Capture the cell that displays the provided text and extract its [x, y] central coordinate. 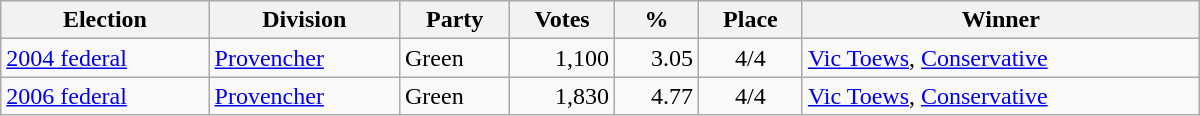
Party [454, 20]
1,100 [562, 58]
4.77 [656, 96]
2006 federal [105, 96]
3.05 [656, 58]
Winner [1000, 20]
% [656, 20]
Division [304, 20]
Place [750, 20]
Votes [562, 20]
1,830 [562, 96]
2004 federal [105, 58]
Election [105, 20]
